Output the [x, y] coordinate of the center of the cell containing the given text.  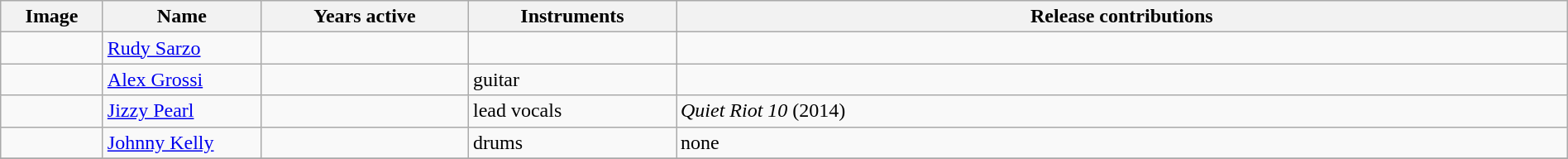
guitar [572, 79]
none [1122, 142]
Image [52, 17]
lead vocals [572, 111]
Instruments [572, 17]
Quiet Riot 10 (2014) [1122, 111]
drums [572, 142]
Release contributions [1122, 17]
Alex Grossi [182, 79]
Johnny Kelly [182, 142]
Name [182, 17]
Jizzy Pearl [182, 111]
Rudy Sarzo [182, 48]
Years active [364, 17]
